Return the (x, y) coordinate for the center point of the cell that contains the specified text.  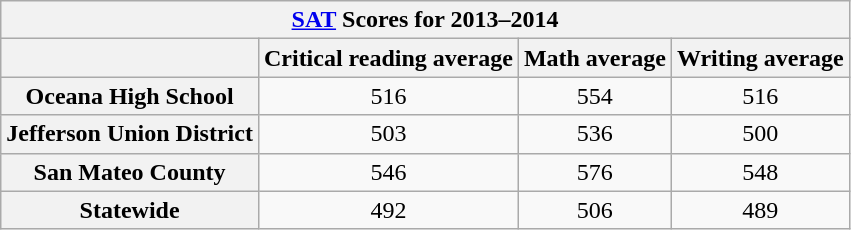
548 (760, 172)
576 (594, 172)
554 (594, 96)
500 (760, 134)
Statewide (130, 210)
Jefferson Union District (130, 134)
503 (388, 134)
SAT Scores for 2013–2014 (426, 20)
Oceana High School (130, 96)
489 (760, 210)
536 (594, 134)
Critical reading average (388, 58)
San Mateo County (130, 172)
492 (388, 210)
506 (594, 210)
546 (388, 172)
Writing average (760, 58)
Math average (594, 58)
